Extract the (X, Y) coordinate from the center of the cell holding the provided text.  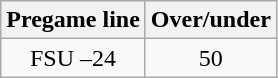
Pregame line (74, 20)
Over/under (210, 20)
FSU –24 (74, 58)
50 (210, 58)
